Pinpoint the cell where the given text exists, returning its (X, Y) midpoint coordinate. 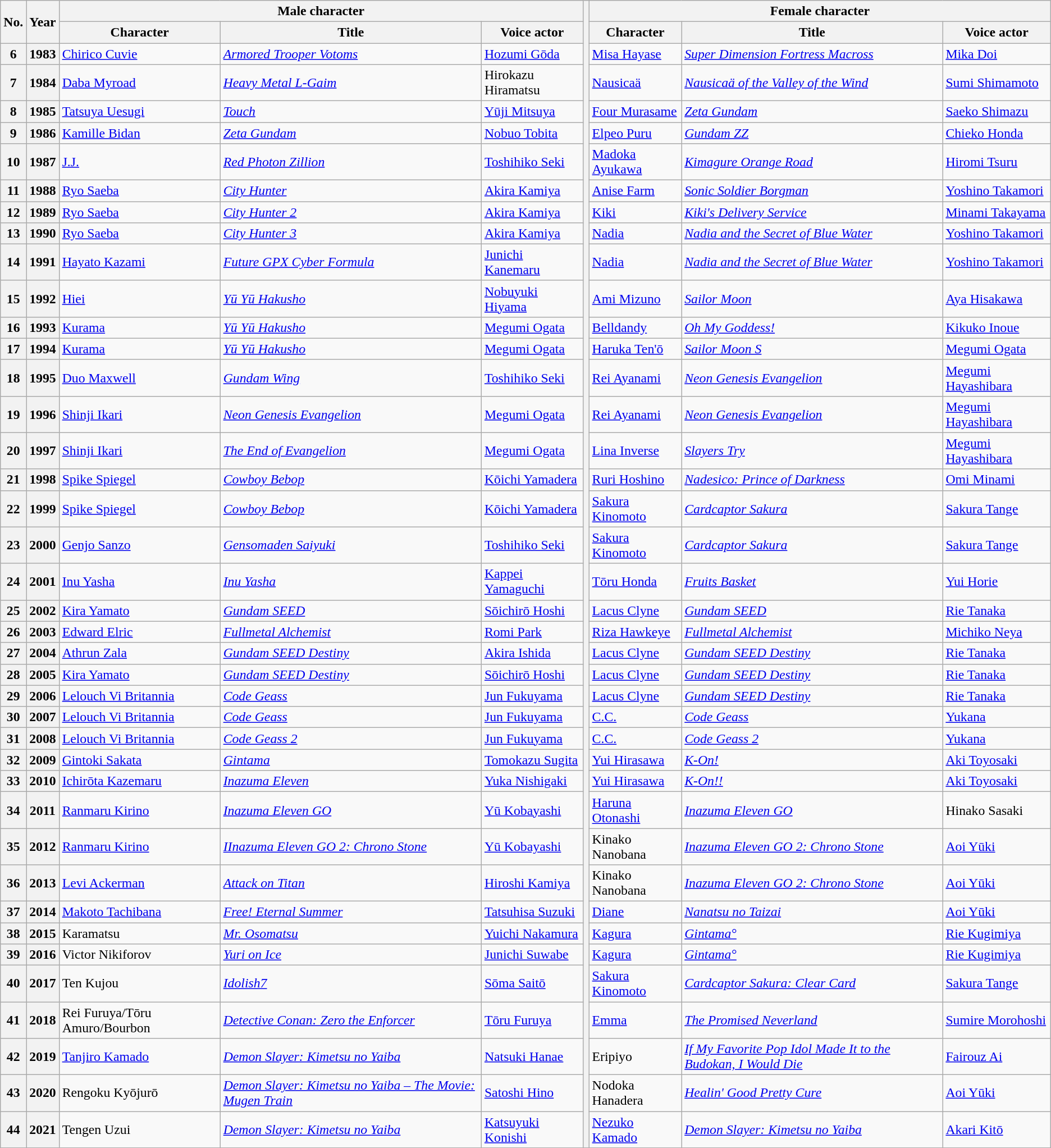
1990 (43, 233)
25 (13, 611)
1985 (43, 111)
Misa Hayase (636, 54)
1983 (43, 54)
Yui Horie (997, 582)
26 (13, 632)
Cardcaptor Sakura: Clear Card (812, 983)
Eripiyo (636, 1056)
Diane (636, 912)
44 (13, 1129)
23 (13, 545)
1994 (43, 349)
Kiki's Delivery Service (812, 212)
Duo Maxwell (139, 377)
1995 (43, 377)
1999 (43, 509)
K-On! (812, 760)
1986 (43, 133)
13 (13, 233)
Elpeo Puru (636, 133)
2017 (43, 983)
29 (13, 696)
27 (13, 653)
Mr. Osomatsu (350, 933)
Chirico Cuvie (139, 54)
2012 (43, 847)
1989 (43, 212)
1998 (43, 480)
Akari Kitō (997, 1129)
8 (13, 111)
Hirokazu Hiramatsu (532, 82)
2006 (43, 696)
1992 (43, 299)
Yuri on Ice (350, 954)
Belldandy (636, 327)
Nodoka Hanadera (636, 1093)
Sumi Shimamoto (997, 82)
Tatsuya Uesugi (139, 111)
31 (13, 739)
Ten Kujou (139, 983)
2018 (43, 1020)
1988 (43, 190)
1997 (43, 450)
Tōru Honda (636, 582)
Oh My Goddess! (812, 327)
21 (13, 480)
City Hunter (350, 190)
Nobuyuki Hiyama (532, 299)
City Hunter 2 (350, 212)
Nezuko Kamado (636, 1129)
Kamille Bidan (139, 133)
Haruka Ten'ō (636, 349)
Yūji Mitsuya (532, 111)
16 (13, 327)
15 (13, 299)
Hayato Kazami (139, 262)
Slayers Try (812, 450)
2019 (43, 1056)
Tomokazu Sugita (532, 760)
38 (13, 933)
Fruits Basket (812, 582)
1987 (43, 162)
Kiki (636, 212)
17 (13, 349)
Romi Park (532, 632)
9 (13, 133)
28 (13, 675)
22 (13, 509)
Male character (321, 11)
Yuichi Nakamura (532, 933)
Natsuki Hanae (532, 1056)
2009 (43, 760)
Riza Hawkeye (636, 632)
Healin' Good Pretty Cure (812, 1093)
Tengen Uzui (139, 1129)
2004 (43, 653)
The End of Evangelion (350, 450)
1996 (43, 414)
Demon Slayer: Kimetsu no Yaiba – The Movie: Mugen Train (350, 1093)
K-On!! (812, 781)
City Hunter 3 (350, 233)
6 (13, 54)
Fairouz Ai (997, 1056)
Hozumi Gōda (532, 54)
Gintama (350, 760)
Sonic Soldier Borgman (812, 190)
1993 (43, 327)
2001 (43, 582)
33 (13, 781)
34 (13, 810)
2015 (43, 933)
Makoto Tachibana (139, 912)
Touch (350, 111)
1984 (43, 82)
Gensomaden Saiyuki (350, 545)
42 (13, 1056)
Katsuyuki Konishi (532, 1129)
Female character (820, 11)
18 (13, 377)
Kimagure Orange Road (812, 162)
2014 (43, 912)
Saeko Shimazu (997, 111)
Armored Trooper Votoms (350, 54)
2008 (43, 739)
Free! Eternal Summer (350, 912)
2021 (43, 1129)
Four Murasame (636, 111)
Ruri Hoshino (636, 480)
2007 (43, 717)
Minami Takayama (997, 212)
14 (13, 262)
Gundam Wing (350, 377)
Nausicaä (636, 82)
Mika Doi (997, 54)
Hiromi Tsuru (997, 162)
2011 (43, 810)
Anise Farm (636, 190)
Kappei Yamaguchi (532, 582)
2020 (43, 1093)
Idolish7 (350, 983)
2010 (43, 781)
Year (43, 22)
Michiko Neya (997, 632)
Tatsuhisa Suzuki (532, 912)
Detective Conan: Zero the Enforcer (350, 1020)
Gintoki Sakata (139, 760)
43 (13, 1093)
No. (13, 22)
39 (13, 954)
If My Favorite Pop Idol Made It to the Budokan, I Would Die (812, 1056)
Satoshi Hino (532, 1093)
Ami Mizuno (636, 299)
41 (13, 1020)
2003 (43, 632)
11 (13, 190)
Nobuo Tobita (532, 133)
Sōma Saitō (532, 983)
Emma (636, 1020)
Sailor Moon S (812, 349)
The Promised Neverland (812, 1020)
Karamatsu (139, 933)
2000 (43, 545)
Madoka Ayukawa (636, 162)
Junichi Kanemaru (532, 262)
Junichi Suwabe (532, 954)
2013 (43, 883)
Sumire Morohoshi (997, 1020)
Nadesico: Prince of Darkness (812, 480)
2005 (43, 675)
Nanatsu no Taizai (812, 912)
Gundam ZZ (812, 133)
2002 (43, 611)
40 (13, 983)
Future GPX Cyber Formula (350, 262)
Hinako Sasaki (997, 810)
Akira Ishida (532, 653)
Nausicaä of the Valley of the Wind (812, 82)
Genjo Sanzo (139, 545)
30 (13, 717)
Lina Inverse (636, 450)
Tōru Furuya (532, 1020)
1991 (43, 262)
35 (13, 847)
24 (13, 582)
37 (13, 912)
36 (13, 883)
Attack on Titan (350, 883)
Yuka Nishigaki (532, 781)
7 (13, 82)
J.J. (139, 162)
32 (13, 760)
Edward Elric (139, 632)
Red Photon Zillion (350, 162)
Haruna Otonashi (636, 810)
10 (13, 162)
Daba Myroad (139, 82)
Aya Hisakawa (997, 299)
Rengoku Kyōjurō (139, 1093)
Tanjiro Kamado (139, 1056)
Kikuko Inoue (997, 327)
Hiroshi Kamiya (532, 883)
Athrun Zala (139, 653)
19 (13, 414)
Rei Furuya/Tōru Amuro/Bourbon (139, 1020)
Ichirōta Kazemaru (139, 781)
Levi Ackerman (139, 883)
Hiei (139, 299)
Inazuma Eleven (350, 781)
20 (13, 450)
IInazuma Eleven GO 2: Chrono Stone (350, 847)
2016 (43, 954)
Victor Nikiforov (139, 954)
12 (13, 212)
Chieko Honda (997, 133)
Heavy Metal L-Gaim (350, 82)
Omi Minami (997, 480)
Sailor Moon (812, 299)
Super Dimension Fortress Macross (812, 54)
